Return the [X, Y] coordinate for the center point of the cell that contains the specified text.  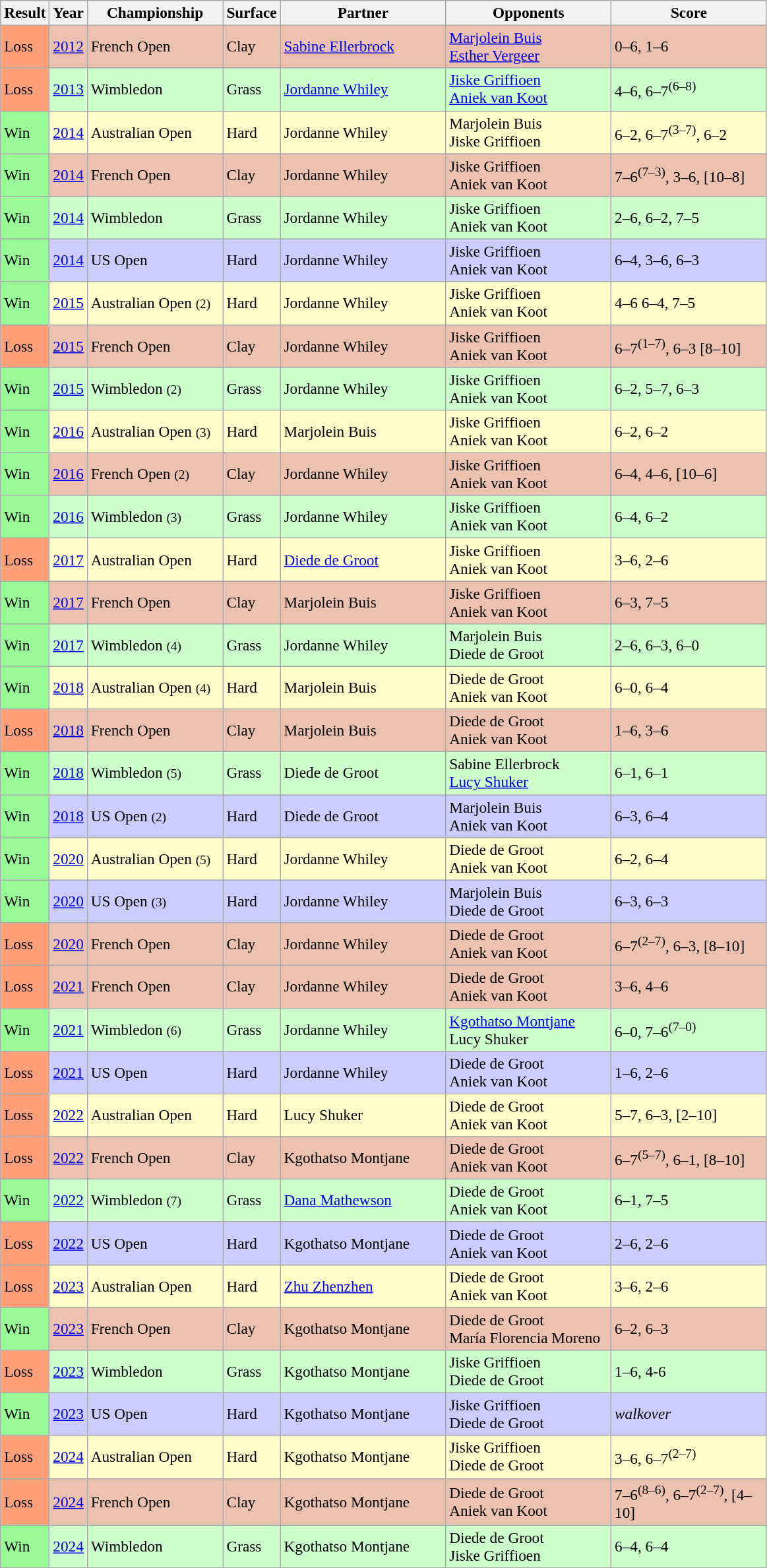
Wimbledon (5) [155, 773]
6–7(5–7), 6–1, [8–10] [689, 1157]
6–2, 5–7, 6–3 [689, 388]
Wimbledon (2) [155, 388]
6–4, 6–4 [689, 1546]
Surface [252, 13]
Diede de Groot María Florencia Moreno [529, 1329]
Marjolein Buis Jiske Griffioen [529, 132]
6–1, 7–5 [689, 1201]
Result [25, 13]
6–1, 6–1 [689, 773]
2013 [69, 90]
6–4, 4–6, [10–6] [689, 474]
6–4, 6–2 [689, 517]
Dana Mathewson [363, 1201]
3–6, 6–7(2–7) [689, 1457]
Score [689, 13]
7–6(7–3), 3–6, [10–8] [689, 174]
6–0, 6–4 [689, 687]
6–7(2–7), 6–3, [8–10] [689, 943]
Sabine Ellerbrock Lucy Shuker [529, 773]
Diede de Groot Jiske Griffioen [529, 1546]
Wimbledon (7) [155, 1201]
Australian Open (3) [155, 431]
Year [69, 13]
Zhu Zhenzhen [363, 1286]
2–6, 6–3, 6–0 [689, 645]
French Open (2) [155, 474]
Championship [155, 13]
Opponents [529, 13]
1–6, 3–6 [689, 731]
6–2, 6–7(3–7), 6–2 [689, 132]
0–6, 1–6 [689, 46]
1–6, 2–6 [689, 1073]
6–7(1–7), 6–3 [8–10] [689, 346]
2–6, 6–2, 7–5 [689, 218]
Partner [363, 13]
Marjolein Buis Esther Vergeer [529, 46]
US Open (2) [155, 815]
1–6, 4-6 [689, 1371]
Australian Open (5) [155, 859]
6–3, 6–4 [689, 815]
4–6, 6–7(6–8) [689, 90]
Sabine Ellerbrock [363, 46]
4–6 6–4, 7–5 [689, 303]
US Open (3) [155, 901]
6–4, 3–6, 6–3 [689, 260]
6–2, 6–3 [689, 1329]
2012 [69, 46]
Australian Open (4) [155, 687]
6–2, 6–2 [689, 431]
6–3, 6–3 [689, 901]
7–6(8–6), 6–7(2–7), [4–10] [689, 1501]
Wimbledon (4) [155, 645]
2–6, 2–6 [689, 1243]
3–6, 4–6 [689, 987]
Wimbledon (6) [155, 1029]
5–7, 6–3, [2–10] [689, 1115]
Wimbledon (3) [155, 517]
Marjolein Buis Aniek van Koot [529, 815]
6–3, 7–5 [689, 602]
Kgothatso Montjane Lucy Shuker [529, 1029]
Australian Open (2) [155, 303]
6–0, 7–6(7–0) [689, 1029]
Lucy Shuker [363, 1115]
walkover [689, 1414]
6–2, 6–4 [689, 859]
